Provide the [X, Y] coordinate of the cell's center where the given text is located.  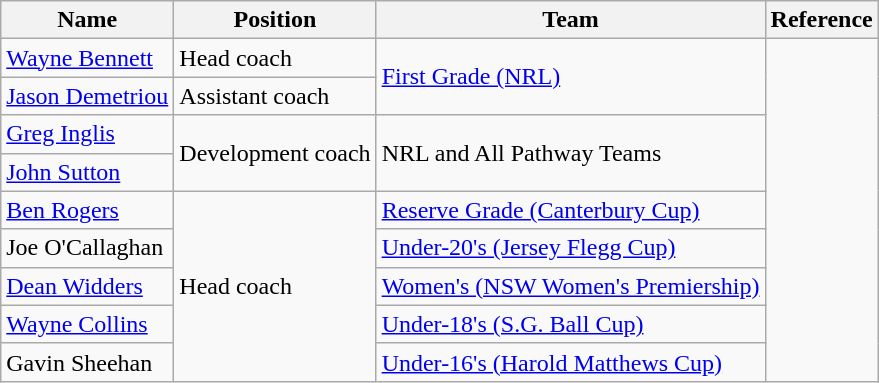
Wayne Bennett [88, 58]
Name [88, 20]
Greg Inglis [88, 134]
Reference [822, 20]
Ben Rogers [88, 210]
Under-20's (Jersey Flegg Cup) [570, 248]
Development coach [275, 153]
First Grade (NRL) [570, 77]
Assistant coach [275, 96]
Joe O'Callaghan [88, 248]
Jason Demetriou [88, 96]
NRL and All Pathway Teams [570, 153]
Team [570, 20]
Reserve Grade (Canterbury Cup) [570, 210]
Under-18's (S.G. Ball Cup) [570, 324]
Women's (NSW Women's Premiership) [570, 286]
Wayne Collins [88, 324]
Dean Widders [88, 286]
Position [275, 20]
Gavin Sheehan [88, 362]
Under-16's (Harold Matthews Cup) [570, 362]
John Sutton [88, 172]
